For the text-containing cell, return its midpoint in (x, y) coordinate format. 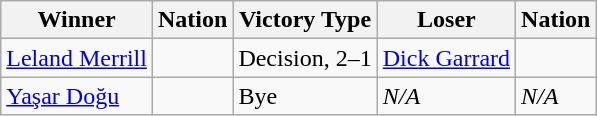
Victory Type (305, 20)
Winner (77, 20)
Decision, 2–1 (305, 58)
Dick Garrard (446, 58)
Yaşar Doğu (77, 96)
Leland Merrill (77, 58)
Bye (305, 96)
Loser (446, 20)
